Extract the (X, Y) coordinate from the center of the cell holding the provided text.  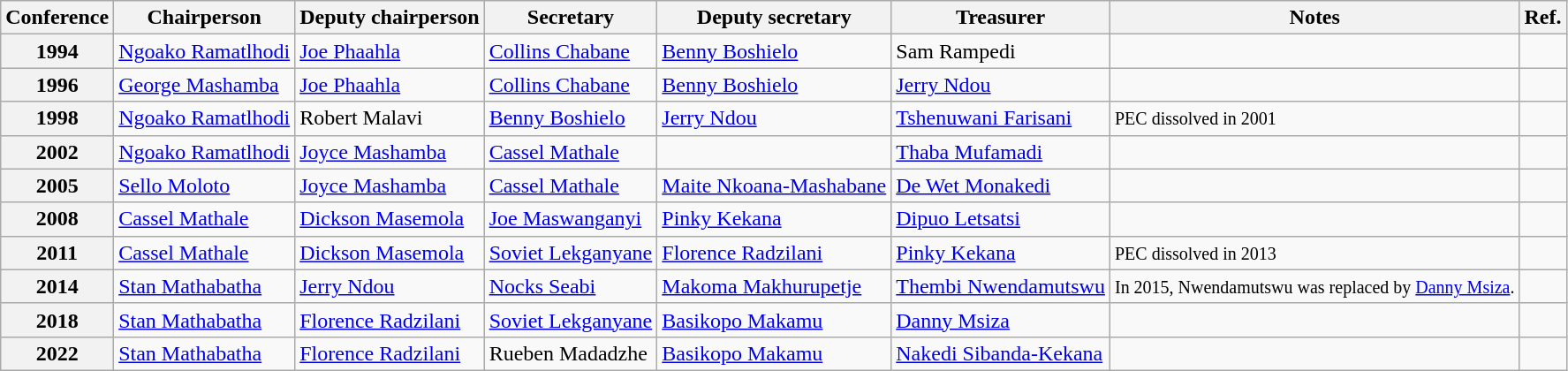
2022 (57, 353)
Nocks Seabi (571, 286)
Makoma Makhurupetje (774, 286)
Thembi Nwendamutswu (1001, 286)
Notes (1314, 18)
2008 (57, 219)
1998 (57, 118)
Sello Moloto (205, 185)
Deputy secretary (774, 18)
1994 (57, 51)
Ref. (1542, 18)
2011 (57, 253)
PEC dissolved in 2013 (1314, 253)
2014 (57, 286)
In 2015, Nwendamutswu was replaced by Danny Msiza. (1314, 286)
Joe Maswanganyi (571, 219)
Maite Nkoana-Mashabane (774, 185)
Deputy chairperson (390, 18)
PEC dissolved in 2001 (1314, 118)
De Wet Monakedi (1001, 185)
Rueben Madadzhe (571, 353)
1996 (57, 85)
Danny Msiza (1001, 320)
Secretary (571, 18)
Nakedi Sibanda-Kekana (1001, 353)
Dipuo Letsatsi (1001, 219)
Chairperson (205, 18)
Sam Rampedi (1001, 51)
Conference (57, 18)
Tshenuwani Farisani (1001, 118)
2005 (57, 185)
Robert Malavi (390, 118)
Treasurer (1001, 18)
George Mashamba (205, 85)
2018 (57, 320)
Thaba Mufamadi (1001, 152)
2002 (57, 152)
